Return (X, Y) of the center of cell containing provided text 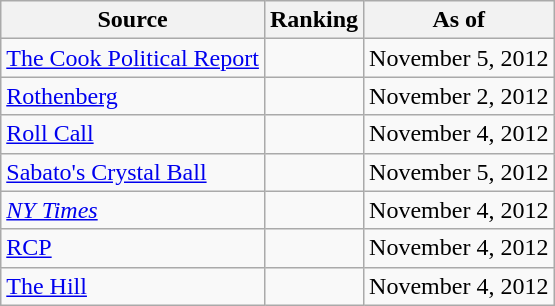
Roll Call (133, 134)
Rothenberg (133, 96)
Sabato's Crystal Ball (133, 172)
Ranking (314, 20)
The Cook Political Report (133, 58)
Source (133, 20)
November 2, 2012 (459, 96)
RCP (133, 248)
As of (459, 20)
The Hill (133, 286)
NY Times (133, 210)
